Detect which cell encompasses the target text, then output its (x, y) center coordinate. 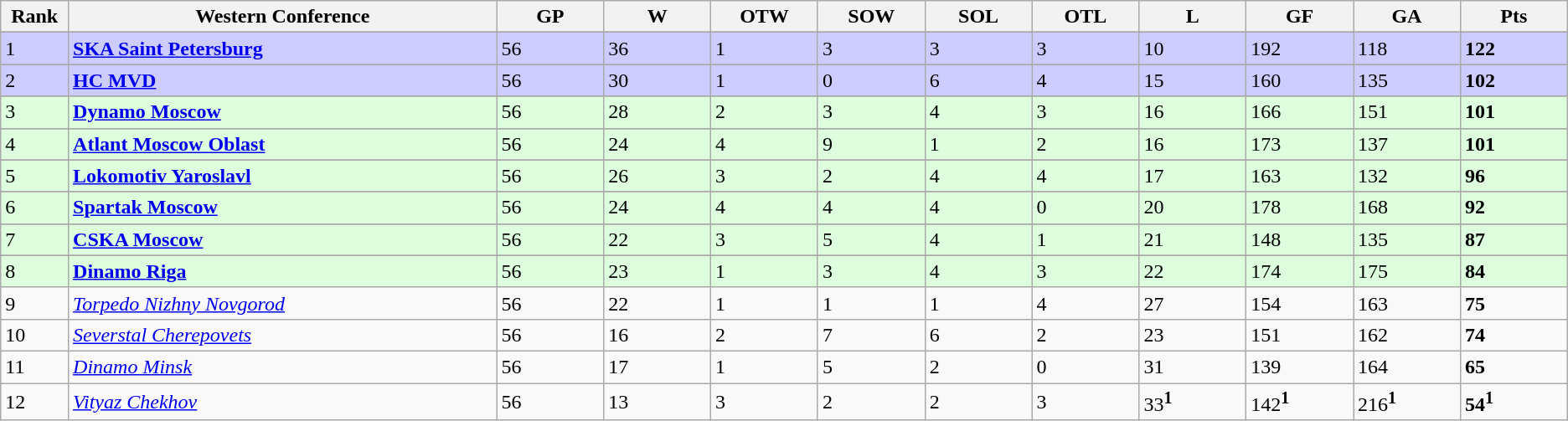
162 (1407, 335)
87 (1514, 239)
160 (1300, 80)
11 (35, 367)
2161 (1407, 402)
Vityaz Chekhov (283, 402)
Torpedo Nizhny Novgorod (283, 303)
31 (1193, 367)
168 (1407, 208)
15 (1193, 80)
331 (1193, 402)
74 (1514, 335)
Pts (1514, 17)
174 (1300, 271)
173 (1300, 144)
541 (1514, 402)
HC MVD (283, 80)
GA (1407, 17)
Western Conference (283, 17)
Rank (35, 17)
GP (550, 17)
L (1193, 17)
CSKA Moscow (283, 239)
W (658, 17)
122 (1514, 49)
65 (1514, 367)
1421 (1300, 402)
SOL (978, 17)
21 (1193, 239)
118 (1407, 49)
13 (658, 402)
139 (1300, 367)
Dinamo Riga (283, 271)
166 (1300, 112)
154 (1300, 303)
20 (1193, 208)
132 (1407, 176)
Spartak Moscow (283, 208)
Dynamo Moscow (283, 112)
92 (1514, 208)
Dinamo Minsk (283, 367)
SKA Saint Petersburg (283, 49)
Lokomotiv Yaroslavl (283, 176)
Severstal Cherepovets (283, 335)
137 (1407, 144)
36 (658, 49)
28 (658, 112)
75 (1514, 303)
27 (1193, 303)
GF (1300, 17)
84 (1514, 271)
SOW (871, 17)
102 (1514, 80)
26 (658, 176)
148 (1300, 239)
178 (1300, 208)
8 (35, 271)
164 (1407, 367)
96 (1514, 176)
175 (1407, 271)
12 (35, 402)
30 (658, 80)
Atlant Moscow Oblast (283, 144)
OTW (765, 17)
OTL (1086, 17)
192 (1300, 49)
